Return the [x, y] coordinate for the center point of the cell that contains the specified text.  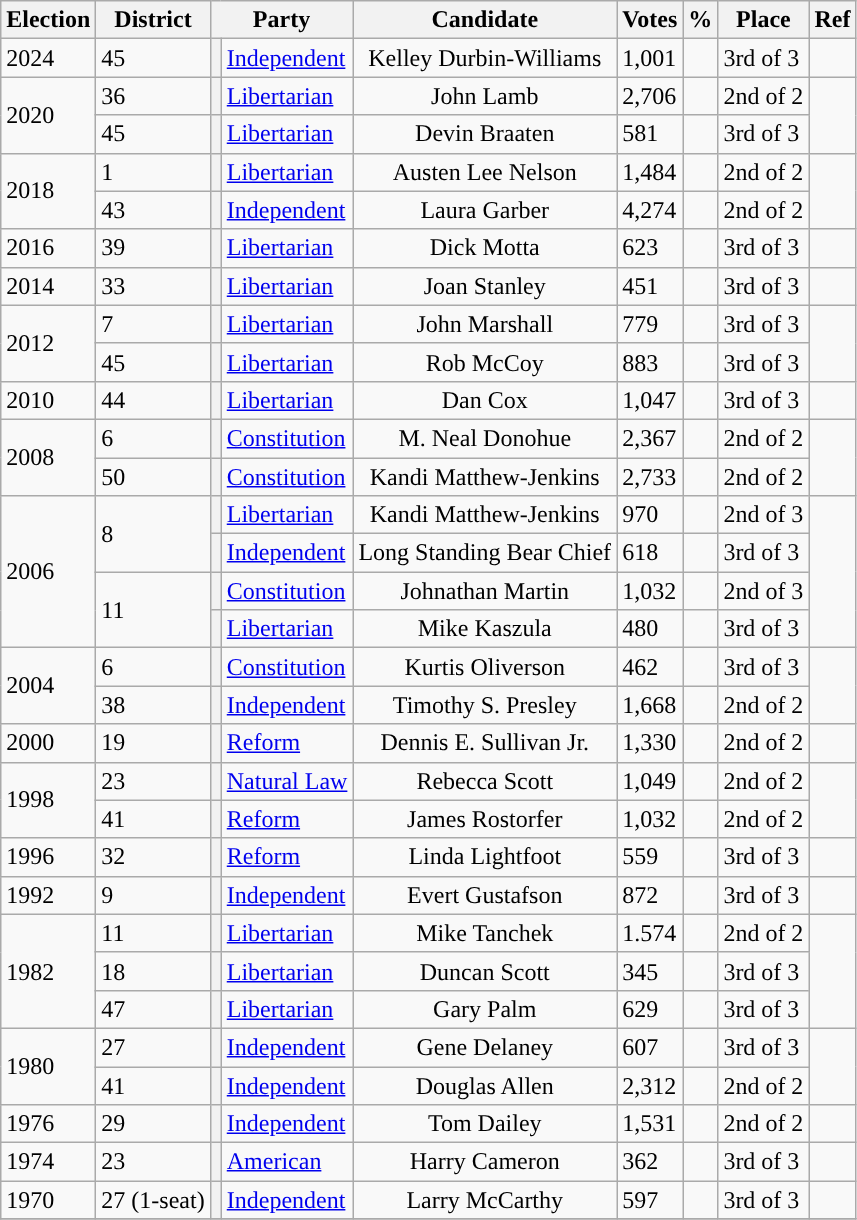
1980 [48, 1066]
623 [650, 248]
Rob McCoy [485, 362]
2,367 [650, 438]
362 [650, 1162]
1,047 [650, 400]
Duncan Scott [485, 971]
27 (1-seat) [153, 1200]
872 [650, 895]
629 [650, 1009]
M. Neal Donohue [485, 438]
2006 [48, 572]
John Marshall [485, 324]
2014 [48, 286]
Dennis E. Sullivan Jr. [485, 743]
618 [650, 553]
1,531 [650, 1124]
451 [650, 286]
462 [650, 667]
883 [650, 362]
Kelley Durbin-Williams [485, 58]
Rebecca Scott [485, 781]
2018 [48, 191]
39 [153, 248]
1,484 [650, 172]
Natural Law [287, 781]
9 [153, 895]
559 [650, 857]
2,733 [650, 477]
29 [153, 1124]
Ref [832, 20]
1996 [48, 857]
44 [153, 400]
Dick Motta [485, 248]
Long Standing Bear Chief [485, 553]
Mike Tanchek [485, 933]
36 [153, 96]
Johnathan Martin [485, 591]
Devin Braaten [485, 134]
Party [282, 20]
7 [153, 324]
970 [650, 515]
345 [650, 971]
1970 [48, 1200]
2024 [48, 58]
Place [764, 20]
Mike Kaszula [485, 629]
581 [650, 134]
American [287, 1162]
Votes [650, 20]
38 [153, 705]
47 [153, 1009]
2010 [48, 400]
43 [153, 210]
% [700, 20]
1,668 [650, 705]
2012 [48, 343]
Linda Lightfoot [485, 857]
597 [650, 1200]
8 [153, 534]
2020 [48, 115]
19 [153, 743]
607 [650, 1047]
Kurtis Oliverson [485, 667]
Tom Dailey [485, 1124]
Dan Cox [485, 400]
480 [650, 629]
1,049 [650, 781]
2000 [48, 743]
1 [153, 172]
James Rostorfer [485, 819]
4,274 [650, 210]
Joan Stanley [485, 286]
1992 [48, 895]
1,001 [650, 58]
Evert Gustafson [485, 895]
779 [650, 324]
27 [153, 1047]
Gene Delaney [485, 1047]
Harry Cameron [485, 1162]
2,312 [650, 1085]
1982 [48, 971]
1.574 [650, 933]
32 [153, 857]
2016 [48, 248]
1998 [48, 800]
2,706 [650, 96]
District [153, 20]
John Lamb [485, 96]
Election [48, 20]
Austen Lee Nelson [485, 172]
Larry McCarthy [485, 1200]
2008 [48, 457]
Gary Palm [485, 1009]
Laura Garber [485, 210]
18 [153, 971]
Candidate [485, 20]
2004 [48, 686]
Douglas Allen [485, 1085]
1,330 [650, 743]
1974 [48, 1162]
50 [153, 477]
Timothy S. Presley [485, 705]
33 [153, 286]
1976 [48, 1124]
